Return the (X, Y) coordinate for the center point of the cell that contains the specified text.  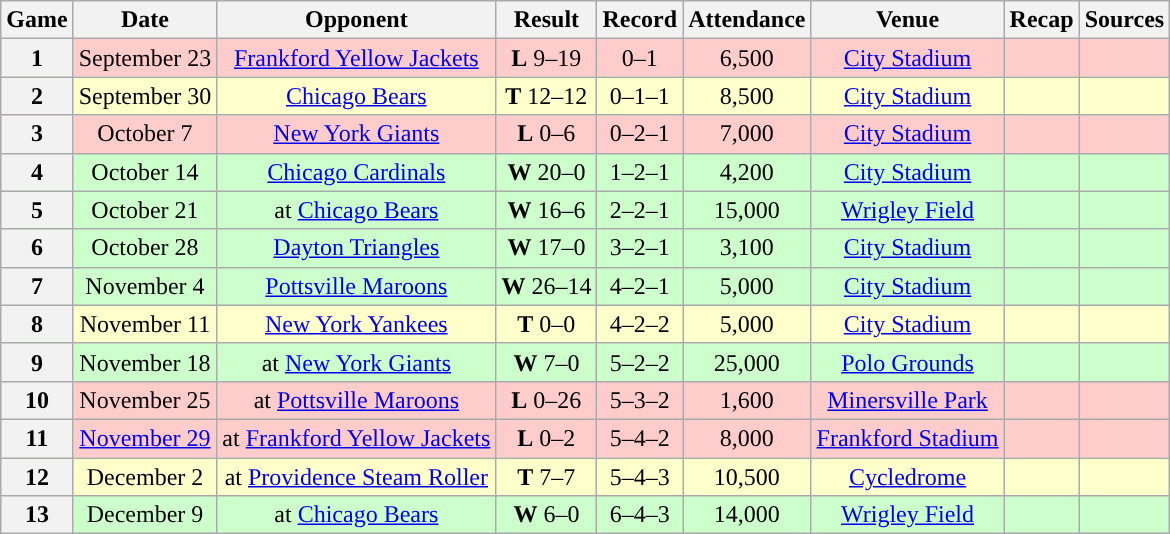
November 11 (145, 324)
at New York Giants (356, 362)
3,100 (747, 248)
Chicago Bears (356, 96)
1 (37, 58)
October 21 (145, 210)
December 2 (145, 477)
September 23 (145, 58)
W 17–0 (546, 248)
October 7 (145, 134)
11 (37, 438)
L 0–2 (546, 438)
Record (640, 20)
W 6–0 (546, 515)
Recap (1042, 20)
0–1 (640, 58)
8,500 (747, 96)
Game (37, 20)
8 (37, 324)
at Frankford Yellow Jackets (356, 438)
Dayton Triangles (356, 248)
at Pottsville Maroons (356, 400)
Attendance (747, 20)
Opponent (356, 20)
Minersville Park (908, 400)
Frankford Stadium (908, 438)
1–2–1 (640, 172)
4,200 (747, 172)
October 28 (145, 248)
W 16–6 (546, 210)
Result (546, 20)
W 20–0 (546, 172)
L 0–26 (546, 400)
5 (37, 210)
L 0–6 (546, 134)
Frankford Yellow Jackets (356, 58)
13 (37, 515)
T 7–7 (546, 477)
25,000 (747, 362)
0–2–1 (640, 134)
W 26–14 (546, 286)
5–3–2 (640, 400)
4–2–1 (640, 286)
7,000 (747, 134)
New York Giants (356, 134)
Chicago Cardinals (356, 172)
5–4–3 (640, 477)
Venue (908, 20)
10 (37, 400)
3 (37, 134)
December 9 (145, 515)
12 (37, 477)
October 14 (145, 172)
15,000 (747, 210)
6,500 (747, 58)
6 (37, 248)
2 (37, 96)
3–2–1 (640, 248)
Cycledrome (908, 477)
T 12–12 (546, 96)
2–2–1 (640, 210)
0–1–1 (640, 96)
New York Yankees (356, 324)
November 29 (145, 438)
September 30 (145, 96)
10,500 (747, 477)
5–4–2 (640, 438)
Date (145, 20)
9 (37, 362)
14,000 (747, 515)
at Providence Steam Roller (356, 477)
L 9–19 (546, 58)
November 18 (145, 362)
8,000 (747, 438)
7 (37, 286)
T 0–0 (546, 324)
Sources (1124, 20)
4–2–2 (640, 324)
Pottsville Maroons (356, 286)
November 25 (145, 400)
5–2–2 (640, 362)
6–4–3 (640, 515)
4 (37, 172)
1,600 (747, 400)
November 4 (145, 286)
W 7–0 (546, 362)
Polo Grounds (908, 362)
